Return the [X, Y] coordinate for the center point of the cell that contains the specified text.  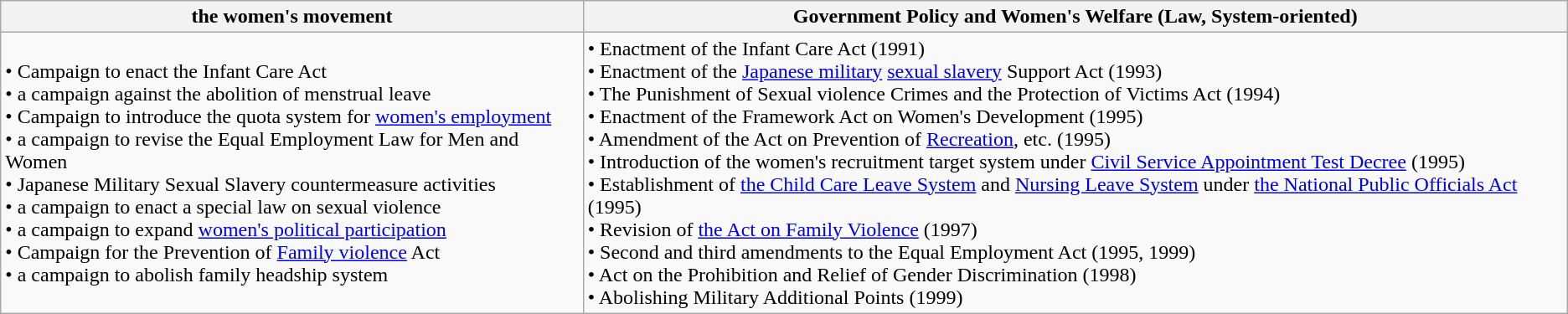
the women's movement [291, 17]
Government Policy and Women's Welfare (Law, System-oriented) [1075, 17]
